Find where the given text appears and provide that cell's center as [x, y] coordinate. 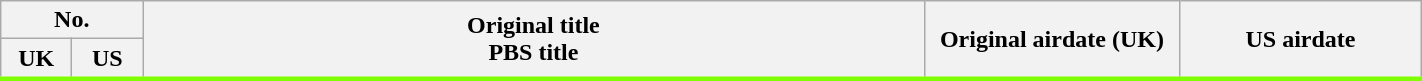
Original airdate (UK) [1052, 40]
US airdate [1300, 40]
No. [72, 20]
US [108, 59]
Original titlePBS title [534, 40]
UK [36, 59]
